Provide the (X, Y) coordinate of the cell's center where the given text is located.  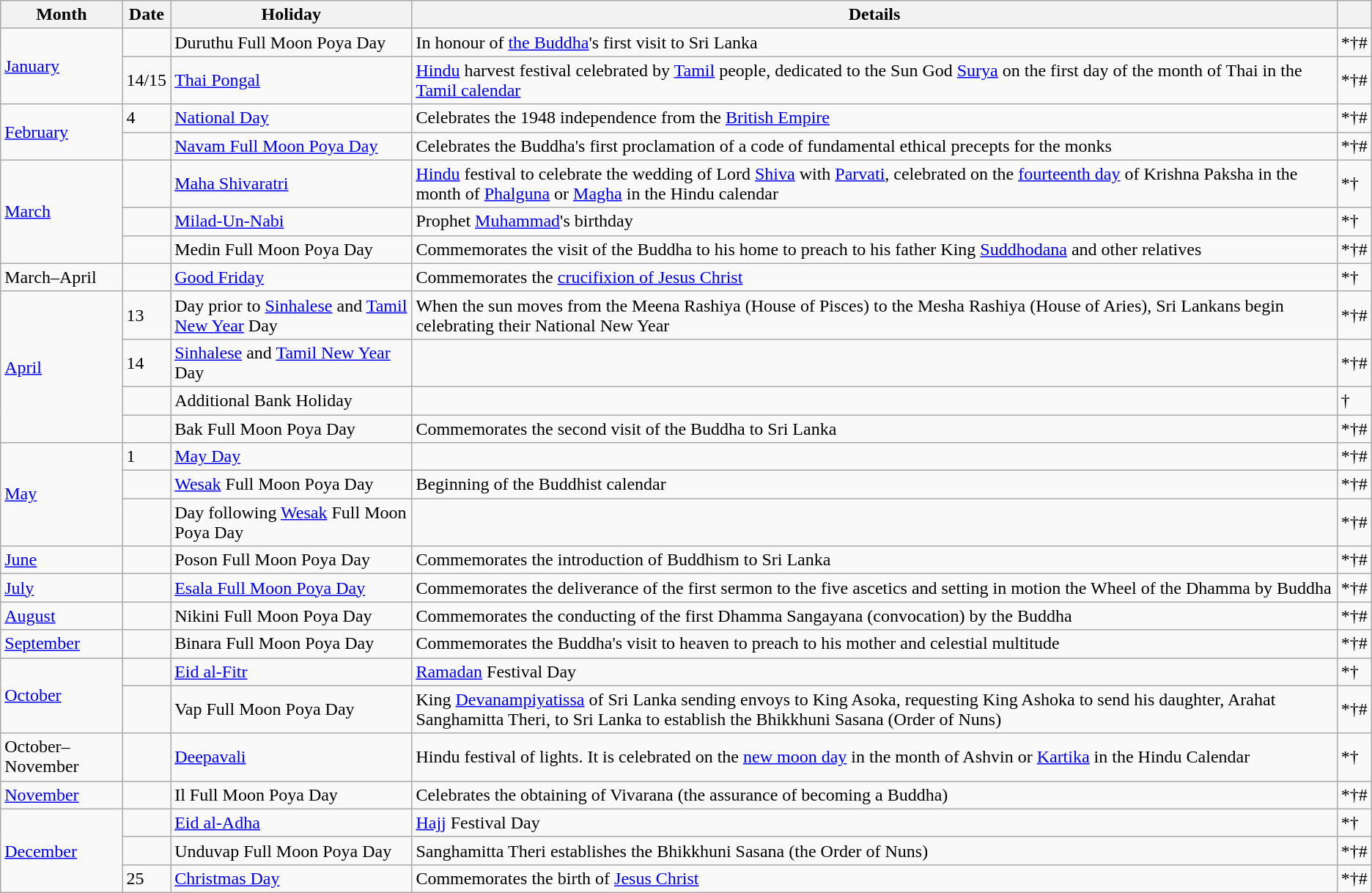
Eid al-Adha (292, 823)
Prophet Muhammad's birthday (874, 221)
Hindu festival of lights. It is celebrated on the new moon day in the month of Ashvin or Kartika in the Hindu Calendar (874, 757)
Nikini Full Moon Poya Day (292, 616)
Day prior to Sinhalese and Tamil New Year Day (292, 315)
Navam Full Moon Poya Day (292, 146)
25 (147, 878)
Thai Pongal (292, 81)
December (62, 850)
14 (147, 362)
Hajj Festival Day (874, 823)
Good Friday (292, 277)
Maha Shivaratri (292, 183)
Milad-Un-Nabi (292, 221)
Medin Full Moon Poya Day (292, 249)
Duruthu Full Moon Poya Day (292, 43)
Month (62, 15)
Sinhalese and Tamil New Year Day (292, 362)
Esala Full Moon Poya Day (292, 588)
Christmas Day (292, 878)
September (62, 644)
May (62, 494)
June (62, 560)
Commemorates the introduction of Buddhism to Sri Lanka (874, 560)
Sanghamitta Theri establishes the Bhikkhuni Sasana (the Order of Nuns) (874, 850)
May Day (292, 457)
National Day (292, 118)
August (62, 616)
In honour of the Buddha's first visit to Sri Lanka (874, 43)
Holiday (292, 15)
Celebrates the Buddha's first proclamation of a code of fundamental ethical precepts for the monks (874, 146)
April (62, 367)
July (62, 588)
March (62, 211)
January (62, 66)
Commemorates the visit of the Buddha to his home to preach to his father King Suddhodana and other relatives (874, 249)
Binara Full Moon Poya Day (292, 644)
Details (874, 15)
October–November (62, 757)
Celebrates the obtaining of Vivarana (the assurance of becoming a Buddha) (874, 795)
Day following Wesak Full Moon Poya Day (292, 522)
Bak Full Moon Poya Day (292, 429)
Eid al-Fitr (292, 672)
Commemorates the deliverance of the first sermon to the five ascetics and setting in motion the Wheel of the Dhamma by Buddha (874, 588)
Commemorates the birth of Jesus Christ (874, 878)
14/15 (147, 81)
† (1354, 400)
Il Full Moon Poya Day (292, 795)
4 (147, 118)
Vap Full Moon Poya Day (292, 710)
March–April (62, 277)
Deepavali (292, 757)
Ramadan Festival Day (874, 672)
February (62, 132)
13 (147, 315)
November (62, 795)
Wesak Full Moon Poya Day (292, 485)
Commemorates the Buddha's visit to heaven to preach to his mother and celestial multitude (874, 644)
Hindu harvest festival celebrated by Tamil people, dedicated to the Sun God Surya on the first day of the month of Thai in the Tamil calendar (874, 81)
Poson Full Moon Poya Day (292, 560)
Celebrates the 1948 independence from the British Empire (874, 118)
Beginning of the Buddhist calendar (874, 485)
Additional Bank Holiday (292, 400)
Commemorates the second visit of the Buddha to Sri Lanka (874, 429)
Commemorates the conducting of the first Dhamma Sangayana (convocation) by the Buddha (874, 616)
Commemorates the crucifixion of Jesus Christ (874, 277)
Date (147, 15)
Unduvap Full Moon Poya Day (292, 850)
October (62, 695)
1 (147, 457)
